Provide the [x, y] coordinate of the cell's center where the given text is located.  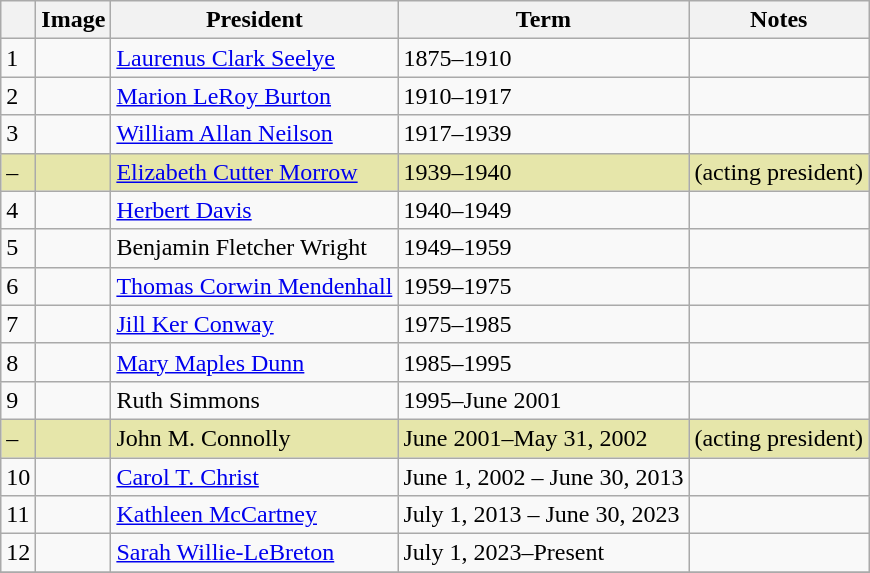
Sarah Willie-LeBreton [254, 553]
6 [18, 286]
July 1, 2023–Present [544, 553]
2 [18, 96]
1949–1959 [544, 248]
Kathleen McCartney [254, 515]
Thomas Corwin Mendenhall [254, 286]
1940–1949 [544, 210]
11 [18, 515]
President [254, 20]
9 [18, 400]
Elizabeth Cutter Morrow [254, 172]
7 [18, 324]
Marion LeRoy Burton [254, 96]
5 [18, 248]
Carol T. Christ [254, 477]
1875–1910 [544, 58]
Jill Ker Conway [254, 324]
12 [18, 553]
10 [18, 477]
June 1, 2002 – June 30, 2013 [544, 477]
William Allan Neilson [254, 134]
8 [18, 362]
1910–1917 [544, 96]
John M. Connolly [254, 438]
Laurenus Clark Seelye [254, 58]
Image [74, 20]
Benjamin Fletcher Wright [254, 248]
1939–1940 [544, 172]
Mary Maples Dunn [254, 362]
1985–1995 [544, 362]
July 1, 2013 – June 30, 2023 [544, 515]
Herbert Davis [254, 210]
1959–1975 [544, 286]
1917–1939 [544, 134]
1 [18, 58]
3 [18, 134]
1975–1985 [544, 324]
Notes [779, 20]
1995–June 2001 [544, 400]
4 [18, 210]
Term [544, 20]
June 2001–May 31, 2002 [544, 438]
Ruth Simmons [254, 400]
